Scan for the cell matching the given text and deliver its (x, y) coordinate at center. 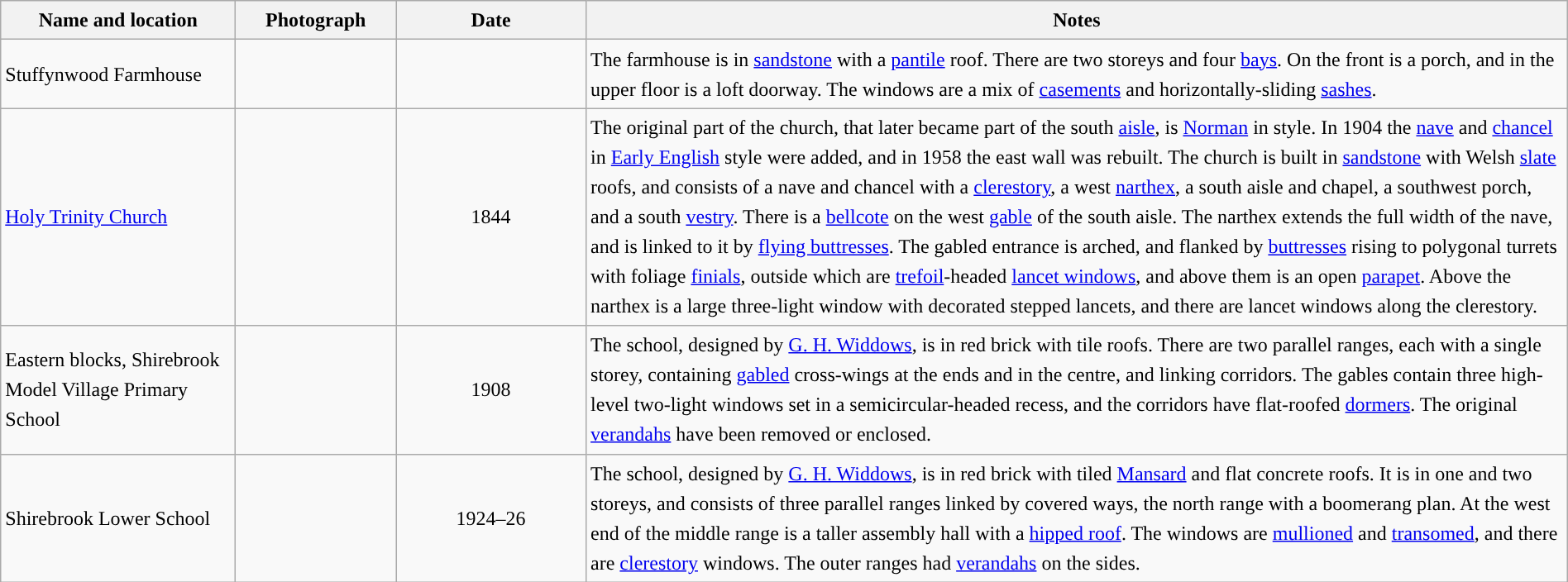
Eastern blocks, Shirebrook Model Village Primary School (118, 390)
Name and location (118, 20)
Shirebrook Lower School (118, 518)
Notes (1077, 20)
Date (491, 20)
1844 (491, 217)
Holy Trinity Church (118, 217)
1924–26 (491, 518)
Photograph (316, 20)
Stuffynwood Farmhouse (118, 74)
1908 (491, 390)
